Locate the cell with the specified text and output its (x, y) center coordinate. 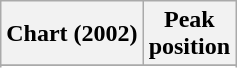
Peak position (189, 34)
Chart (2002) (72, 34)
